Search for the cell housing the specified text and yield its [X, Y] center coordinate. 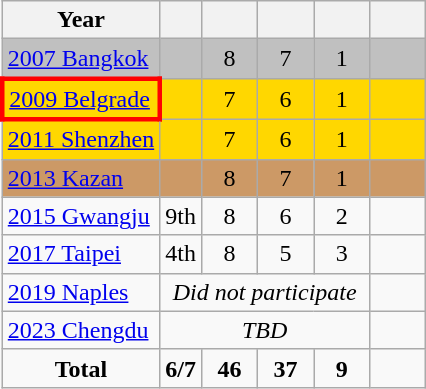
2011 Shenzhen [80, 139]
Total [80, 368]
TBD [265, 330]
2009 Belgrade [80, 98]
9th [181, 216]
Year [80, 20]
2019 Naples [80, 292]
2015 Gwangju [80, 216]
2013 Kazan [80, 178]
2 [342, 216]
9 [342, 368]
2023 Chengdu [80, 330]
4th [181, 254]
6/7 [181, 368]
5 [286, 254]
3 [342, 254]
2017 Taipei [80, 254]
2007 Bangkok [80, 59]
37 [286, 368]
46 [229, 368]
Did not participate [265, 292]
